Detect which cell encompasses the target text, then output its [x, y] center coordinate. 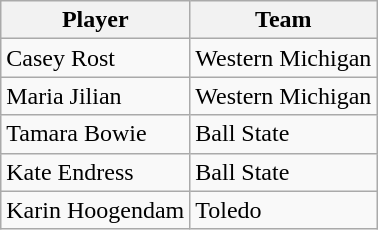
Toledo [284, 210]
Player [96, 20]
Team [284, 20]
Maria Jilian [96, 96]
Casey Rost [96, 58]
Tamara Bowie [96, 134]
Kate Endress [96, 172]
Karin Hoogendam [96, 210]
